Locate the cell with the specified text and output its (x, y) center coordinate. 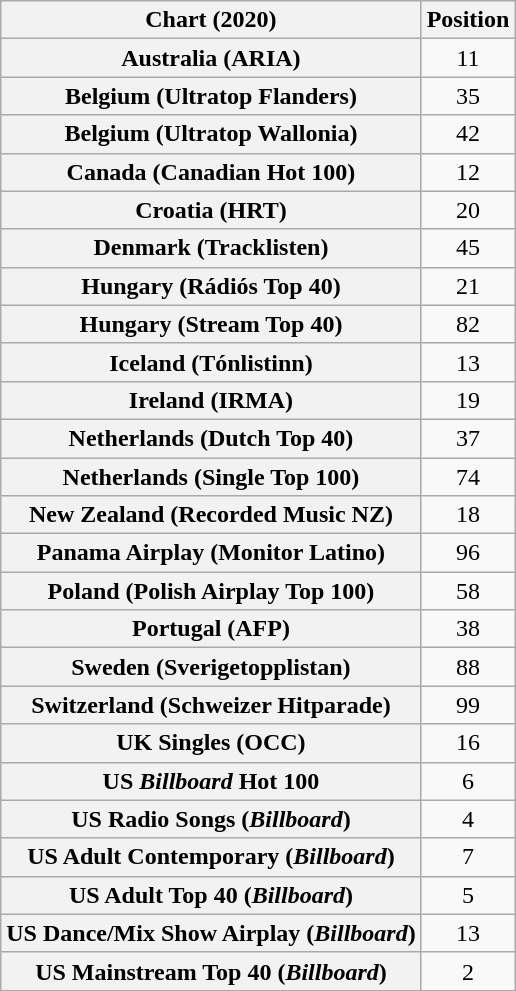
Ireland (IRMA) (211, 400)
US Mainstream Top 40 (Billboard) (211, 971)
42 (468, 134)
Canada (Canadian Hot 100) (211, 172)
US Billboard Hot 100 (211, 781)
58 (468, 591)
12 (468, 172)
6 (468, 781)
Sweden (Sverigetopplistan) (211, 667)
82 (468, 324)
11 (468, 58)
Portugal (AFP) (211, 629)
74 (468, 477)
21 (468, 286)
7 (468, 857)
Belgium (Ultratop Flanders) (211, 96)
Iceland (Tónlistinn) (211, 362)
Chart (2020) (211, 20)
Denmark (Tracklisten) (211, 248)
20 (468, 210)
19 (468, 400)
Netherlands (Single Top 100) (211, 477)
Australia (ARIA) (211, 58)
45 (468, 248)
US Adult Top 40 (Billboard) (211, 895)
Panama Airplay (Monitor Latino) (211, 553)
Hungary (Stream Top 40) (211, 324)
Belgium (Ultratop Wallonia) (211, 134)
38 (468, 629)
5 (468, 895)
4 (468, 819)
96 (468, 553)
US Adult Contemporary (Billboard) (211, 857)
Poland (Polish Airplay Top 100) (211, 591)
37 (468, 438)
Switzerland (Schweizer Hitparade) (211, 705)
New Zealand (Recorded Music NZ) (211, 515)
18 (468, 515)
99 (468, 705)
Netherlands (Dutch Top 40) (211, 438)
Croatia (HRT) (211, 210)
US Dance/Mix Show Airplay (Billboard) (211, 933)
88 (468, 667)
2 (468, 971)
16 (468, 743)
US Radio Songs (Billboard) (211, 819)
35 (468, 96)
Position (468, 20)
UK Singles (OCC) (211, 743)
Hungary (Rádiós Top 40) (211, 286)
